Extract the (X, Y) coordinate from the center of the cell holding the provided text.  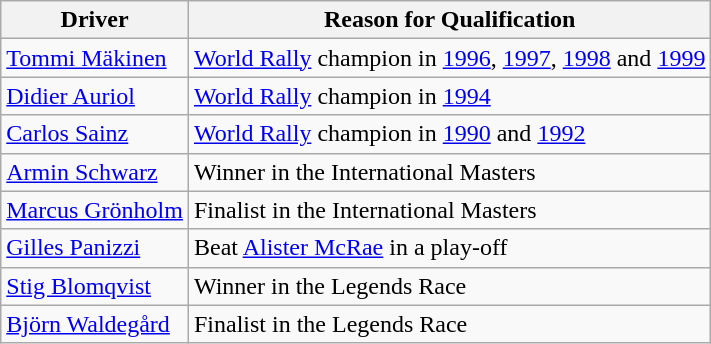
Marcus Grönholm (95, 210)
World Rally champion in 1990 and 1992 (449, 134)
Tommi Mäkinen (95, 58)
Finalist in the Legends Race (449, 324)
World Rally champion in 1994 (449, 96)
Winner in the Legends Race (449, 286)
World Rally champion in 1996, 1997, 1998 and 1999 (449, 58)
Gilles Panizzi (95, 248)
Armin Schwarz (95, 172)
Beat Alister McRae in a play-off (449, 248)
Reason for Qualification (449, 20)
Björn Waldegård (95, 324)
Winner in the International Masters (449, 172)
Carlos Sainz (95, 134)
Didier Auriol (95, 96)
Driver (95, 20)
Finalist in the International Masters (449, 210)
Stig Blomqvist (95, 286)
